Search for the cell housing the specified text and yield its [X, Y] center coordinate. 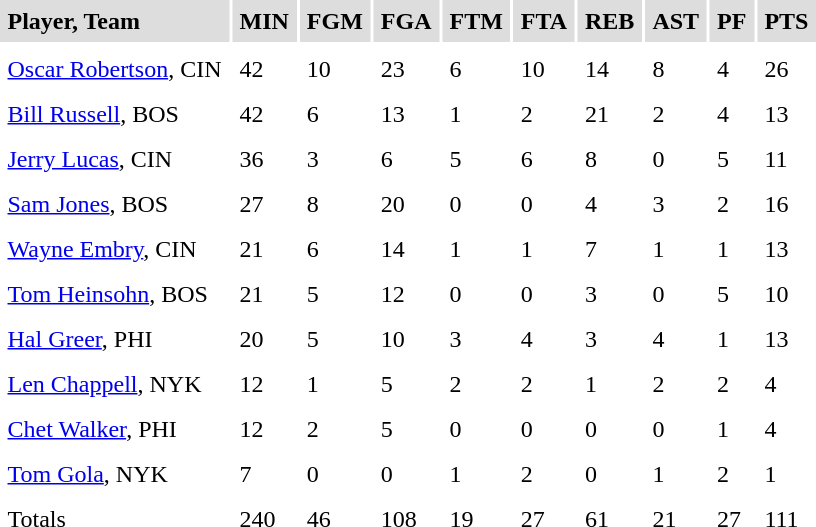
Tom Gola, NYK [114, 474]
Bill Russell, BOS [114, 114]
MIN [264, 21]
Len Chappell, NYK [114, 384]
Hal Greer, PHI [114, 339]
FGA [406, 21]
Sam Jones, BOS [114, 204]
Tom Heinsohn, BOS [114, 294]
Chet Walker, PHI [114, 429]
Jerry Lucas, CIN [114, 159]
23 [406, 69]
26 [786, 69]
FTM [476, 21]
16 [786, 204]
Wayne Embry, CIN [114, 249]
FGM [334, 21]
AST [676, 21]
11 [786, 159]
PF [732, 21]
REB [610, 21]
PTS [786, 21]
Player, Team [114, 21]
Oscar Robertson, CIN [114, 69]
27 [264, 204]
36 [264, 159]
FTA [544, 21]
